Return the [x, y] coordinate for the center point of the cell that contains the specified text.  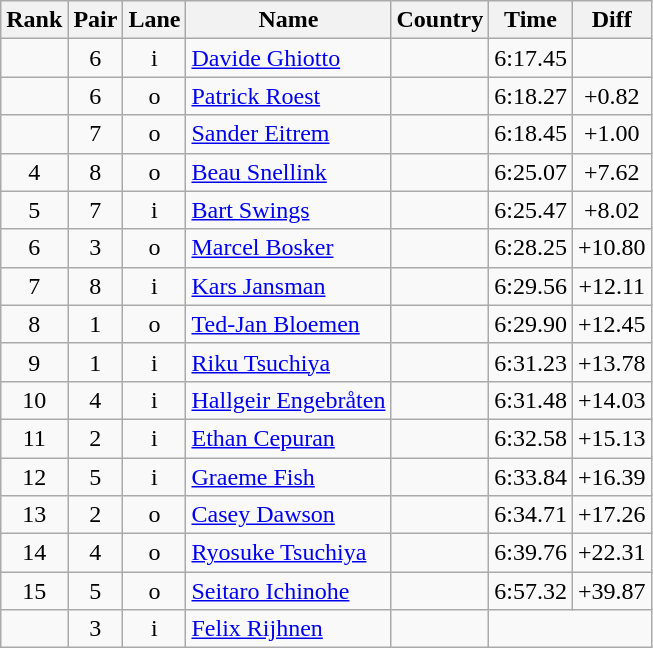
6:25.47 [531, 210]
Kars Jansman [288, 286]
11 [34, 438]
9 [34, 362]
Pair [96, 20]
6:18.45 [531, 134]
6:18.27 [531, 96]
Davide Ghiotto [288, 58]
+7.62 [612, 172]
Ted-Jan Bloemen [288, 324]
Bart Swings [288, 210]
Hallgeir Engebråten [288, 400]
Casey Dawson [288, 515]
6:57.32 [531, 591]
+0.82 [612, 96]
+22.31 [612, 553]
14 [34, 553]
13 [34, 515]
Marcel Bosker [288, 248]
Sander Eitrem [288, 134]
Lane [154, 20]
Name [288, 20]
6:39.76 [531, 553]
6:31.48 [531, 400]
6:33.84 [531, 477]
6:32.58 [531, 438]
Diff [612, 20]
Time [531, 20]
+13.78 [612, 362]
6:31.23 [531, 362]
Ryosuke Tsuchiya [288, 553]
6:17.45 [531, 58]
6:29.56 [531, 286]
Patrick Roest [288, 96]
+8.02 [612, 210]
12 [34, 477]
10 [34, 400]
Country [440, 20]
+1.00 [612, 134]
+15.13 [612, 438]
6:29.90 [531, 324]
6:34.71 [531, 515]
+12.11 [612, 286]
15 [34, 591]
Beau Snellink [288, 172]
Rank [34, 20]
6:25.07 [531, 172]
Graeme Fish [288, 477]
Seitaro Ichinohe [288, 591]
+39.87 [612, 591]
Felix Rijhnen [288, 629]
+10.80 [612, 248]
Riku Tsuchiya [288, 362]
+14.03 [612, 400]
+17.26 [612, 515]
+12.45 [612, 324]
+16.39 [612, 477]
Ethan Cepuran [288, 438]
6:28.25 [531, 248]
